Extract the (X, Y) coordinate from the center of the cell holding the provided text.  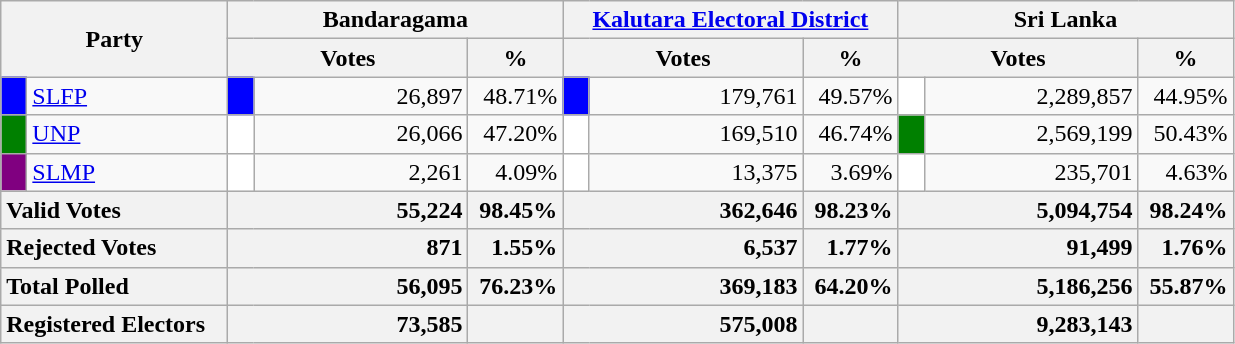
47.20% (516, 134)
26,897 (361, 96)
56,095 (348, 286)
Bandaragama (396, 20)
1.76% (1186, 248)
9,283,143 (1018, 324)
2,569,199 (1031, 134)
98.45% (516, 210)
26,066 (361, 134)
6,537 (683, 248)
5,094,754 (1018, 210)
Party (114, 39)
235,701 (1031, 172)
Sri Lanka (1066, 20)
SLMP (128, 172)
575,008 (683, 324)
55.87% (1186, 286)
48.71% (516, 96)
46.74% (850, 134)
Registered Electors (114, 324)
4.63% (1186, 172)
Kalutara Electoral District (730, 20)
55,224 (348, 210)
362,646 (683, 210)
Valid Votes (114, 210)
SLFP (128, 96)
169,510 (696, 134)
179,761 (696, 96)
4.09% (516, 172)
73,585 (348, 324)
369,183 (683, 286)
Rejected Votes (114, 248)
98.24% (1186, 210)
98.23% (850, 210)
3.69% (850, 172)
50.43% (1186, 134)
49.57% (850, 96)
13,375 (696, 172)
1.55% (516, 248)
64.20% (850, 286)
1.77% (850, 248)
44.95% (1186, 96)
871 (348, 248)
2,261 (361, 172)
5,186,256 (1018, 286)
Total Polled (114, 286)
91,499 (1018, 248)
UNP (128, 134)
76.23% (516, 286)
2,289,857 (1031, 96)
